Detect which cell encompasses the target text, then output its [X, Y] center coordinate. 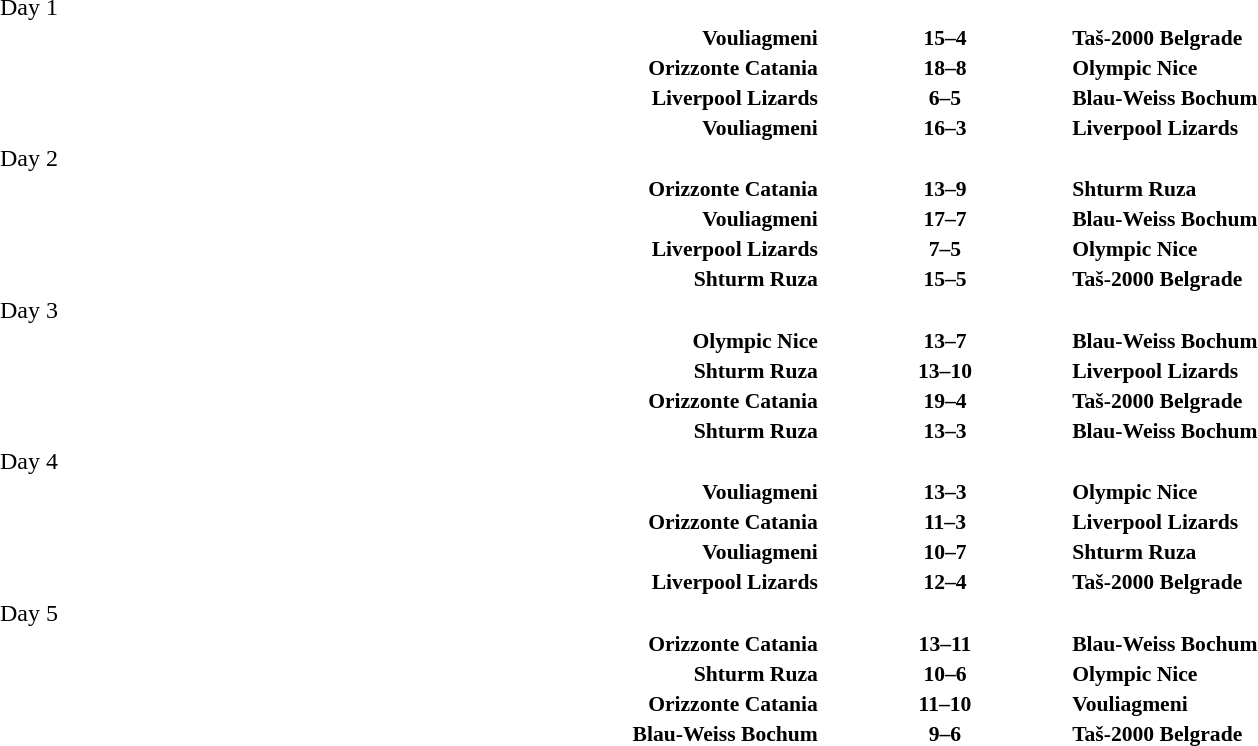
13–9 [945, 189]
13–10 [945, 370]
18–8 [945, 68]
13–11 [945, 644]
16–3 [945, 128]
13–7 [945, 340]
6–5 [945, 98]
10–6 [945, 674]
11–10 [945, 704]
10–7 [945, 552]
7–5 [945, 249]
12–4 [945, 582]
11–3 [945, 522]
15–5 [945, 279]
15–4 [945, 38]
19–4 [945, 400]
17–7 [945, 219]
